Return (X, Y) of the center of cell containing provided text 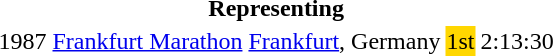
Frankfurt, Germany (344, 41)
1st (460, 41)
Frankfurt Marathon (148, 41)
